Output the [x, y] coordinate of the center of the cell containing the given text.  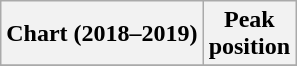
Chart (2018–2019) [102, 34]
Peakposition [249, 34]
